Extract the [x, y] coordinate from the center of the cell holding the provided text.  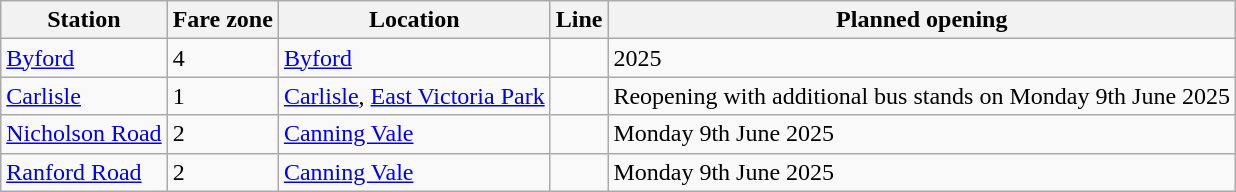
Fare zone [222, 20]
4 [222, 58]
Planned opening [922, 20]
Reopening with additional bus stands on Monday 9th June 2025 [922, 96]
Station [84, 20]
Location [414, 20]
Nicholson Road [84, 134]
2025 [922, 58]
Carlisle [84, 96]
1 [222, 96]
Ranford Road [84, 172]
Carlisle, East Victoria Park [414, 96]
Line [579, 20]
